Identify which cell holds the provided text, then report its (X, Y) central coordinate. 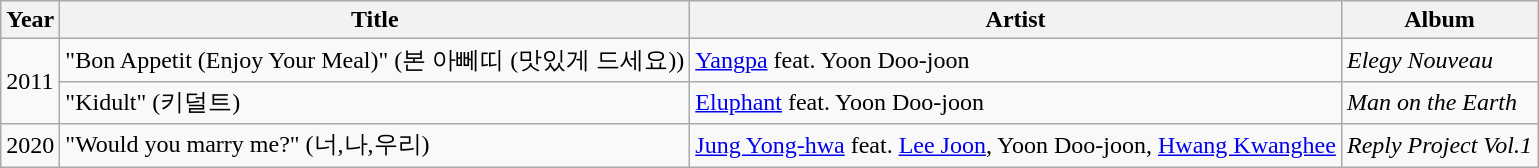
Jung Yong-hwa feat. Lee Joon, Yoon Doo-joon, Hwang Kwanghee (1016, 146)
Artist (1016, 20)
"Bon Appetit (Enjoy Your Meal)" (본 아뻬띠 (맛있게 드세요)) (375, 60)
2011 (30, 82)
Eluphant feat. Yoon Doo-joon (1016, 102)
2020 (30, 146)
Yangpa feat. Yoon Doo-joon (1016, 60)
Reply Project Vol.1 (1439, 146)
Year (30, 20)
Man on the Earth (1439, 102)
Title (375, 20)
Elegy Nouveau (1439, 60)
"Kidult" (키덜트) (375, 102)
Album (1439, 20)
"Would you marry me?" (너,나,우리) (375, 146)
